Return (X, Y) of the center of cell containing provided text 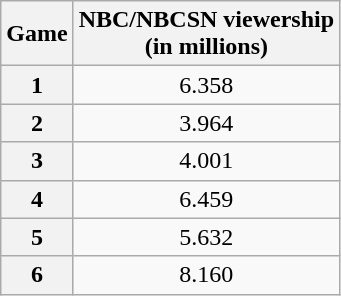
4.001 (206, 161)
5 (37, 237)
1 (37, 85)
5.632 (206, 237)
3.964 (206, 123)
6.459 (206, 199)
2 (37, 123)
6.358 (206, 85)
Game (37, 34)
NBC/NBCSN viewership(in millions) (206, 34)
6 (37, 275)
8.160 (206, 275)
3 (37, 161)
4 (37, 199)
